Locate the cell with the specified text and output its (x, y) center coordinate. 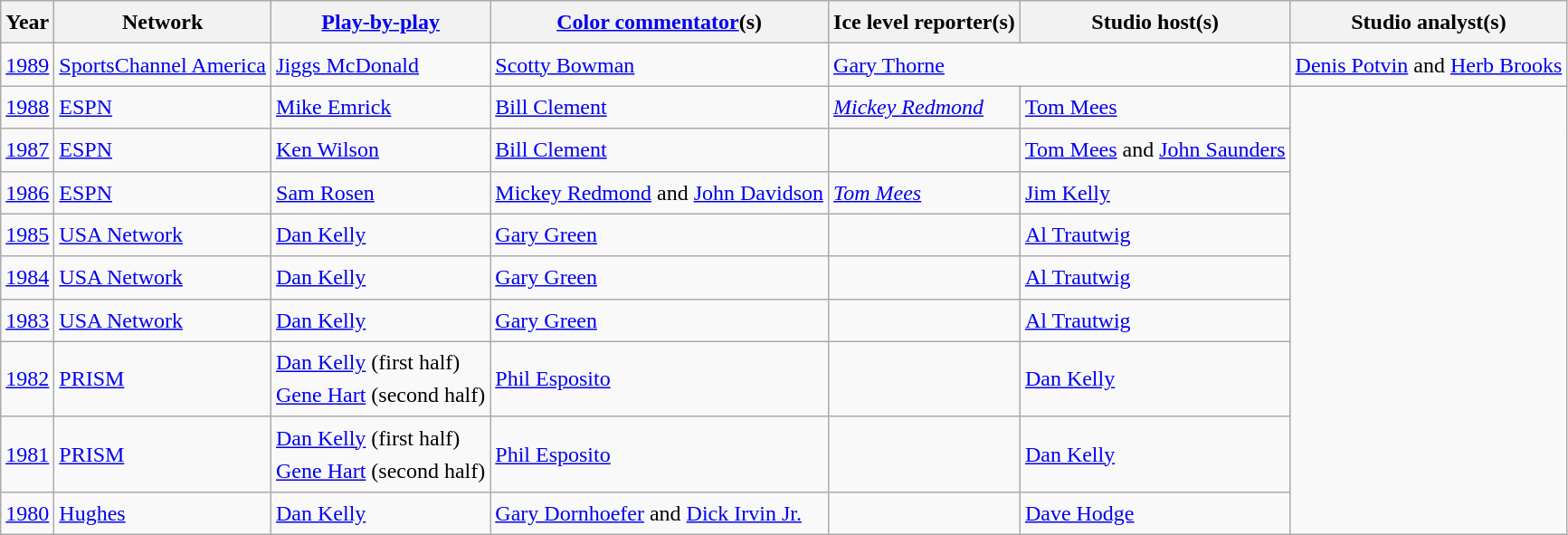
1983 (27, 320)
Jim Kelly (1155, 192)
Year (27, 22)
Sam Rosen (381, 192)
Jiggs McDonald (381, 65)
Ice level reporter(s) (925, 22)
Studio analyst(s) (1429, 22)
Play-by-play (381, 22)
Dave Hodge (1155, 512)
Gary Thorne (1060, 65)
1980 (27, 512)
Network (163, 22)
1984 (27, 277)
Denis Potvin and Herb Brooks (1429, 65)
SportsChannel America (163, 65)
1988 (27, 107)
Tom Mees and John Saunders (1155, 150)
Hughes (163, 512)
1989 (27, 65)
1986 (27, 192)
1985 (27, 235)
Color commentator(s) (660, 22)
Mike Emrick (381, 107)
Gary Dornhoefer and Dick Irvin Jr. (660, 512)
Mickey Redmond and John Davidson (660, 192)
Ken Wilson (381, 150)
1987 (27, 150)
Scotty Bowman (660, 65)
Studio host(s) (1155, 22)
Mickey Redmond (925, 107)
1982 (27, 378)
1981 (27, 454)
